Locate the cell with the specified text and output its [x, y] center coordinate. 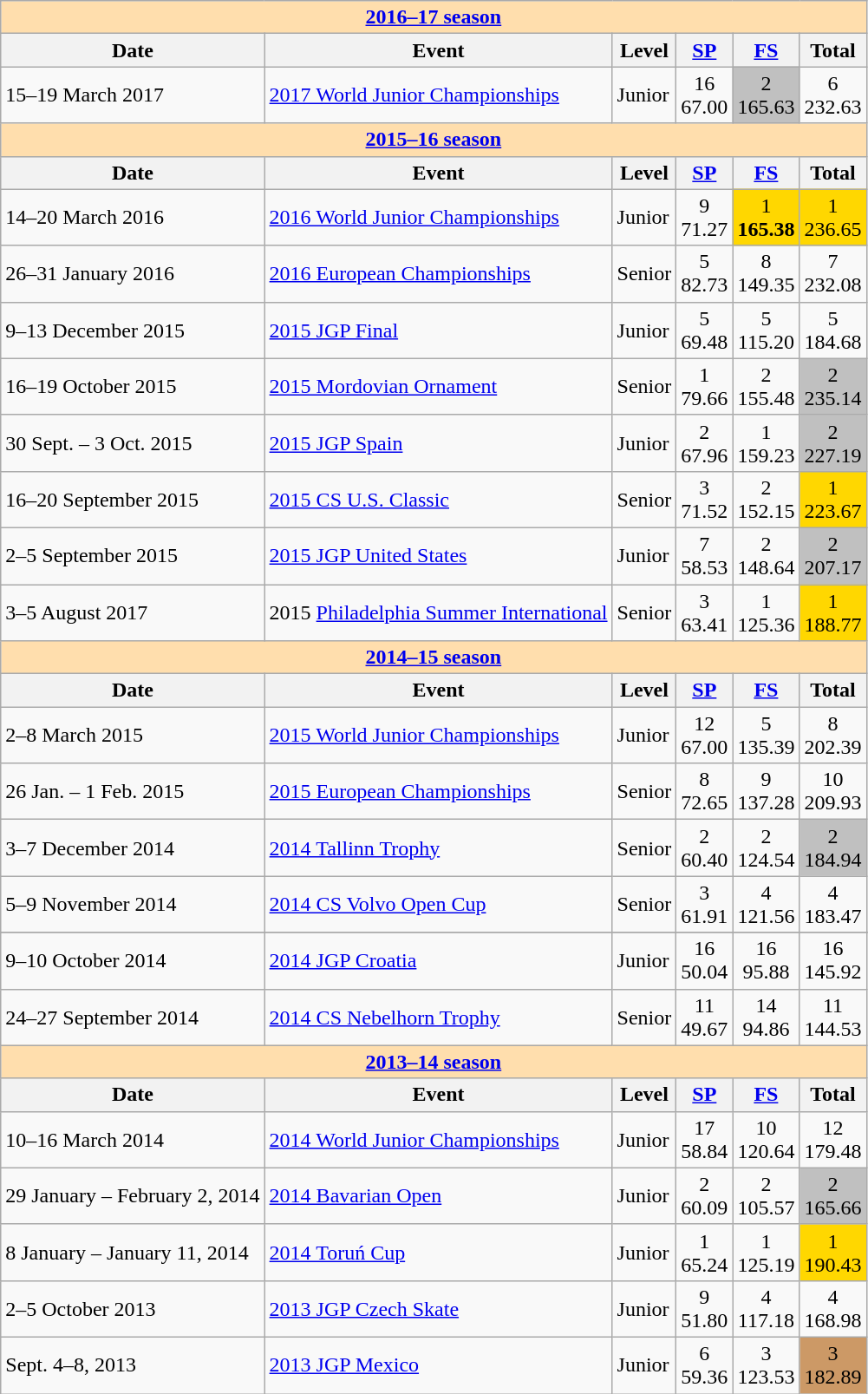
16 145.92 [832, 961]
10 120.64 [767, 1140]
8 January – January 11, 2014 [133, 1253]
1 223.67 [832, 500]
2 124.54 [767, 848]
2 105.57 [767, 1195]
3 182.89 [832, 1365]
17 58.84 [704, 1140]
3–5 August 2017 [133, 612]
2015 JGP Spain [439, 442]
2016–17 season [434, 17]
3 63.41 [704, 612]
2 165.66 [832, 1195]
2014–15 season [434, 658]
2015 World Junior Championships [439, 736]
1 236.65 [832, 217]
3–7 December 2014 [133, 848]
2014 CS Volvo Open Cup [439, 904]
2015 European Championships [439, 791]
26–31 January 2016 [133, 274]
9 137.28 [767, 791]
2015 Philadelphia Summer International [439, 612]
2014 JGP Croatia [439, 961]
24–27 September 2014 [133, 1017]
10–16 March 2014 [133, 1140]
1 79.66 [704, 387]
16–20 September 2015 [133, 500]
2013 JGP Mexico [439, 1365]
10 209.93 [832, 791]
30 Sept. – 3 Oct. 2015 [133, 442]
2 184.94 [832, 848]
9–10 October 2014 [133, 961]
29 January – February 2, 2014 [133, 1195]
6 59.36 [704, 1365]
2013 JGP Czech Skate [439, 1308]
2 207.17 [832, 555]
16 95.88 [767, 961]
26 Jan. – 1 Feb. 2015 [133, 791]
5 69.48 [704, 330]
11 49.67 [704, 1017]
9 51.80 [704, 1308]
2 152.15 [767, 500]
14 94.86 [767, 1017]
9–13 December 2015 [133, 330]
3 123.53 [767, 1365]
1 65.24 [704, 1253]
2015 JGP Final [439, 330]
4 168.98 [832, 1308]
12 179.48 [832, 1140]
12 67.00 [704, 736]
1 159.23 [767, 442]
2014 Toruń Cup [439, 1253]
8 149.35 [767, 274]
2015 CS U.S. Classic [439, 500]
5 184.68 [832, 330]
5 82.73 [704, 274]
4 117.18 [767, 1308]
2 165.63 [767, 95]
2014 Tallinn Trophy [439, 848]
2 227.19 [832, 442]
2014 CS Nebelhorn Trophy [439, 1017]
1 125.36 [767, 612]
1 190.43 [832, 1253]
7 58.53 [704, 555]
2017 World Junior Championships [439, 95]
8 72.65 [704, 791]
16–19 October 2015 [133, 387]
4 121.56 [767, 904]
5 115.20 [767, 330]
9 71.27 [704, 217]
2 67.96 [704, 442]
2016 European Championships [439, 274]
2–8 March 2015 [133, 736]
8 202.39 [832, 736]
4 183.47 [832, 904]
1 125.19 [767, 1253]
3 71.52 [704, 500]
2 60.09 [704, 1195]
2–5 September 2015 [133, 555]
1 188.77 [832, 612]
14–20 March 2016 [133, 217]
2 148.64 [767, 555]
2013–14 season [434, 1062]
2016 World Junior Championships [439, 217]
15–19 March 2017 [133, 95]
11 144.53 [832, 1017]
2015 Mordovian Ornament [439, 387]
3 61.91 [704, 904]
2014 World Junior Championships [439, 1140]
6 232.63 [832, 95]
2 155.48 [767, 387]
2014 Bavarian Open [439, 1195]
Sept. 4–8, 2013 [133, 1365]
7 232.08 [832, 274]
1 165.38 [767, 217]
2 235.14 [832, 387]
2 60.40 [704, 848]
2015–16 season [434, 140]
2–5 October 2013 [133, 1308]
5–9 November 2014 [133, 904]
2015 JGP United States [439, 555]
5 135.39 [767, 736]
16 67.00 [704, 95]
16 50.04 [704, 961]
